Capture the cell that displays the provided text and extract its (x, y) central coordinate. 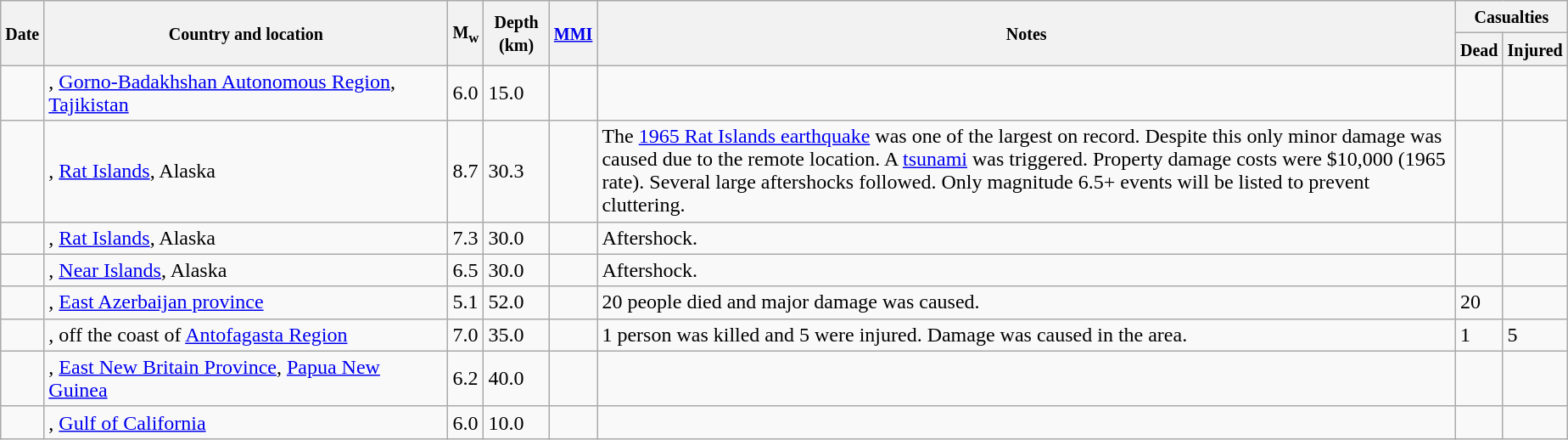
52.0 (516, 302)
1 person was killed and 5 were injured. Damage was caused in the area. (1027, 335)
30.3 (516, 172)
8.7 (466, 172)
Dead (1479, 49)
Country and location (246, 33)
1 (1479, 335)
, off the coast of Antofagasta Region (246, 335)
Injured (1535, 49)
, Near Islands, Alaska (246, 270)
35.0 (516, 335)
5 (1535, 335)
MMI (574, 33)
7.3 (466, 238)
Mw (466, 33)
Casualties (1511, 17)
10.0 (516, 422)
6.5 (466, 270)
6.2 (466, 379)
Notes (1027, 33)
Depth (km) (516, 33)
, Gorno-Badakhshan Autonomous Region, Tajikistan (246, 93)
, East Azerbaijan province (246, 302)
20 (1479, 302)
40.0 (516, 379)
15.0 (516, 93)
20 people died and major damage was caused. (1027, 302)
, East New Britain Province, Papua New Guinea (246, 379)
5.1 (466, 302)
7.0 (466, 335)
, Gulf of California (246, 422)
Date (22, 33)
